From the cell containing the given text, extract its center point as (X, Y) coordinate. 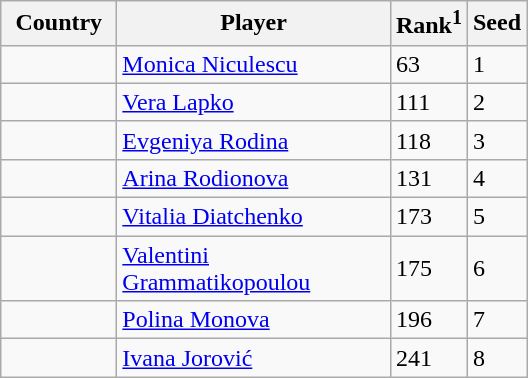
118 (428, 140)
Player (254, 24)
241 (428, 358)
Monica Niculescu (254, 64)
Seed (496, 24)
2 (496, 102)
Vitalia Diatchenko (254, 217)
131 (428, 178)
6 (496, 268)
63 (428, 64)
Valentini Grammatikopoulou (254, 268)
Vera Lapko (254, 102)
175 (428, 268)
Evgeniya Rodina (254, 140)
3 (496, 140)
111 (428, 102)
Polina Monova (254, 320)
196 (428, 320)
Arina Rodionova (254, 178)
5 (496, 217)
Ivana Jorović (254, 358)
8 (496, 358)
4 (496, 178)
Country (59, 24)
Rank1 (428, 24)
1 (496, 64)
173 (428, 217)
7 (496, 320)
